Find where the given text appears and provide that cell's center as [x, y] coordinate. 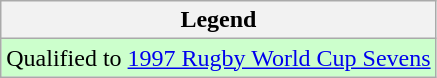
Qualified to 1997 Rugby World Cup Sevens [218, 58]
Legend [218, 20]
